Identify which cell holds the provided text, then report its (x, y) central coordinate. 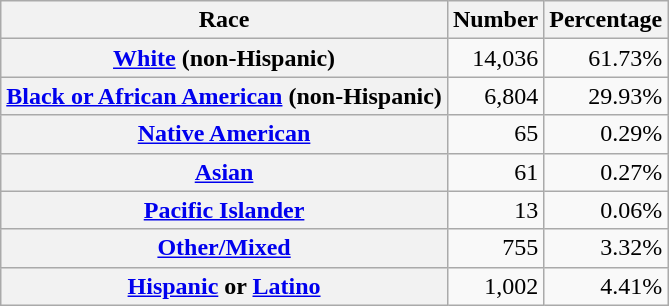
Black or African American (non-Hispanic) (224, 96)
65 (495, 134)
1,002 (495, 286)
Asian (224, 172)
White (non-Hispanic) (224, 58)
61 (495, 172)
3.32% (606, 248)
14,036 (495, 58)
6,804 (495, 96)
Other/Mixed (224, 248)
Hispanic or Latino (224, 286)
Pacific Islander (224, 210)
755 (495, 248)
4.41% (606, 286)
0.29% (606, 134)
61.73% (606, 58)
Percentage (606, 20)
0.27% (606, 172)
0.06% (606, 210)
29.93% (606, 96)
13 (495, 210)
Number (495, 20)
Race (224, 20)
Native American (224, 134)
